Provide the (x, y) coordinate of the cell's center where the given text is located.  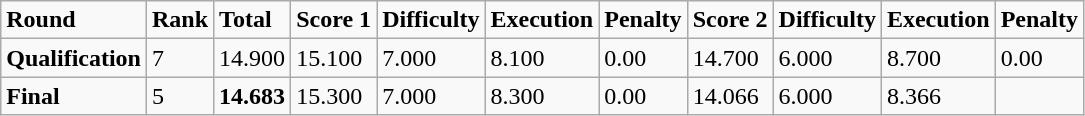
8.366 (938, 96)
Score 1 (334, 20)
Final (74, 96)
14.066 (730, 96)
14.700 (730, 58)
8.300 (542, 96)
Round (74, 20)
Rank (180, 20)
5 (180, 96)
8.700 (938, 58)
Qualification (74, 58)
15.300 (334, 96)
8.100 (542, 58)
14.683 (252, 96)
Score 2 (730, 20)
7 (180, 58)
Total (252, 20)
14.900 (252, 58)
15.100 (334, 58)
